From the cell containing the given text, extract its center point as [X, Y] coordinate. 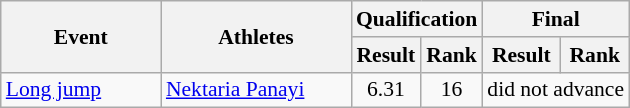
did not advance [556, 90]
Long jump [81, 90]
Qualification [416, 19]
Event [81, 36]
Nektaria Panayi [256, 90]
16 [452, 90]
Athletes [256, 36]
6.31 [386, 90]
Final [556, 19]
